Determine the [X, Y] coordinate at the center of the cell enclosing the given text.  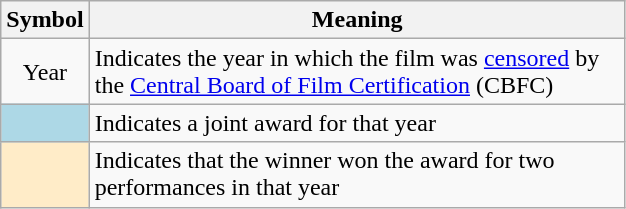
Indicates the year in which the film was censored by the Central Board of Film Certification (CBFC) [357, 72]
Symbol [45, 20]
Meaning [357, 20]
Year [45, 72]
Indicates a joint award for that year [357, 123]
Indicates that the winner won the award for two performances in that year [357, 174]
